Identify which cell holds the provided text, then report its (x, y) central coordinate. 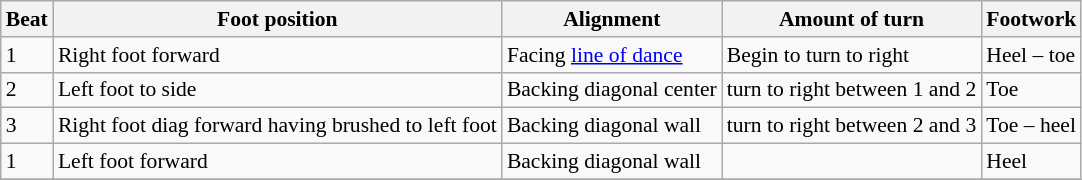
Footwork (1031, 19)
Facing line of dance (612, 55)
Begin to turn to right (852, 55)
Heel – toe (1031, 55)
Beat (27, 19)
2 (27, 90)
Toe (1031, 90)
Foot position (278, 19)
Alignment (612, 19)
Right foot forward (278, 55)
Heel (1031, 162)
3 (27, 126)
Backing diagonal center (612, 90)
Toe – heel (1031, 126)
Right foot diag forward having brushed to left foot (278, 126)
Left foot to side (278, 90)
Amount of turn (852, 19)
turn to right between 2 and 3 (852, 126)
turn to right between 1 and 2 (852, 90)
Left foot forward (278, 162)
